Return the [X, Y] coordinate for the center point of the cell that contains the specified text.  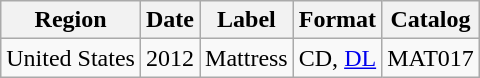
Mattress [247, 58]
Region [71, 20]
Format [337, 20]
Label [247, 20]
United States [71, 58]
Date [170, 20]
CD, DL [337, 58]
Catalog [431, 20]
2012 [170, 58]
MAT017 [431, 58]
